For the text-containing cell, return its midpoint in (X, Y) coordinate format. 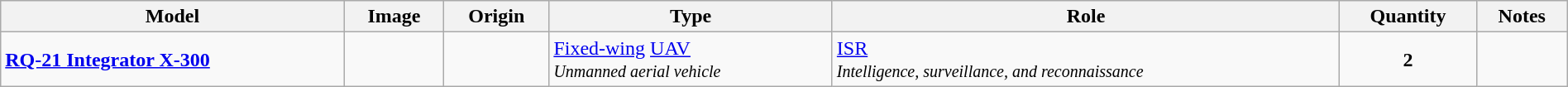
Origin (496, 17)
Role (1085, 17)
RQ-21 Integrator X-300 (172, 60)
Type (691, 17)
Quantity (1408, 17)
Fixed-wing UAVUnmanned aerial vehicle (691, 60)
2 (1408, 60)
Notes (1522, 17)
Image (394, 17)
ISRIntelligence, surveillance, and reconnaissance (1085, 60)
Model (172, 17)
